From the cell containing the given text, extract its center point as [X, Y] coordinate. 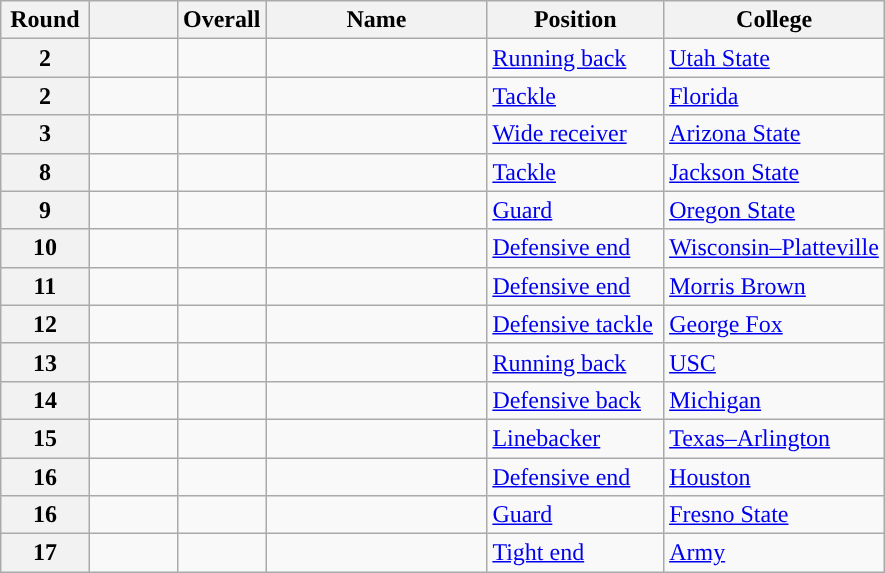
Name [376, 20]
Texas–Arlington [774, 438]
Army [774, 553]
13 [45, 362]
College [774, 20]
17 [45, 553]
Position [576, 20]
Oregon State [774, 210]
Morris Brown [774, 286]
Defensive back [576, 400]
Wide receiver [576, 134]
Fresno State [774, 515]
Florida [774, 96]
Utah State [774, 58]
Wisconsin–Platteville [774, 248]
3 [45, 134]
Linebacker [576, 438]
10 [45, 248]
George Fox [774, 324]
Tight end [576, 553]
12 [45, 324]
Arizona State [774, 134]
8 [45, 172]
Overall [222, 20]
USC [774, 362]
Michigan [774, 400]
Defensive tackle [576, 324]
Houston [774, 477]
11 [45, 286]
Round [45, 20]
Jackson State [774, 172]
15 [45, 438]
9 [45, 210]
14 [45, 400]
